From the cell containing the given text, extract its center point as (x, y) coordinate. 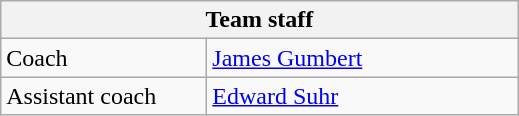
James Gumbert (362, 58)
Coach (104, 58)
Edward Suhr (362, 96)
Team staff (260, 20)
Assistant coach (104, 96)
